Scan for the cell matching the given text and deliver its [X, Y] coordinate at center. 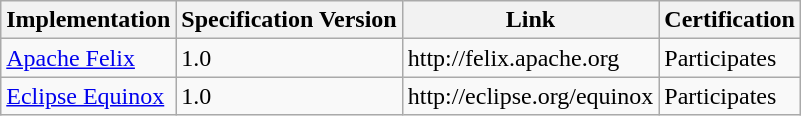
http://felix.apache.org [530, 58]
Apache Felix [88, 58]
http://eclipse.org/equinox [530, 96]
Implementation [88, 20]
Link [530, 20]
Eclipse Equinox [88, 96]
Specification Version [289, 20]
Certification [730, 20]
